Extract the [X, Y] coordinate from the center of the cell holding the provided text.  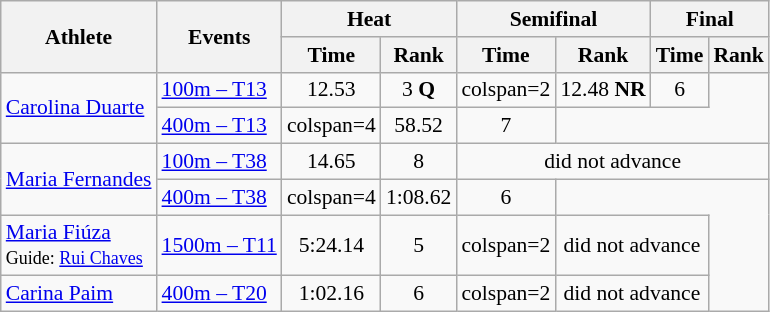
5 [418, 246]
100m – T38 [220, 162]
Semifinal [553, 19]
400m – T13 [220, 126]
Maria FiúzaGuide: Rui Chaves [79, 246]
100m – T13 [220, 90]
Final [710, 19]
1:02.16 [332, 294]
8 [418, 162]
Maria Fernandes [79, 180]
Carolina Duarte [79, 108]
400m – T38 [220, 197]
Heat [370, 19]
5:24.14 [332, 246]
58.52 [418, 126]
12.48 NR [602, 90]
1500m – T11 [220, 246]
3 Q [418, 90]
Events [220, 36]
Athlete [79, 36]
1:08.62 [418, 197]
400m – T20 [220, 294]
14.65 [332, 162]
Carina Paim [79, 294]
7 [506, 126]
12.53 [332, 90]
